Provide the (x, y) coordinate of the cell's center where the given text is located.  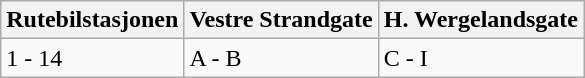
1 - 14 (92, 58)
C - I (480, 58)
A - B (281, 58)
H. Wergelandsgate (480, 20)
Rutebilstasjonen (92, 20)
Vestre Strandgate (281, 20)
